For the text-containing cell, return its midpoint in [x, y] coordinate format. 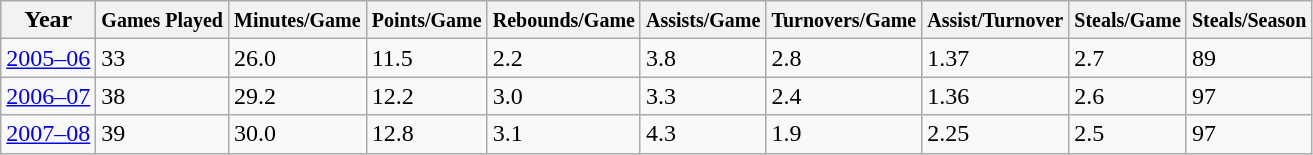
2.6 [1128, 96]
33 [162, 58]
Turnovers/Game [844, 20]
26.0 [297, 58]
Year [48, 20]
29.2 [297, 96]
3.1 [564, 134]
2.2 [564, 58]
2006–07 [48, 96]
2005–06 [48, 58]
Assist/Turnover [996, 20]
11.5 [426, 58]
89 [1248, 58]
Points/Game [426, 20]
3.0 [564, 96]
Steals/Game [1128, 20]
2.8 [844, 58]
2.4 [844, 96]
Steals/Season [1248, 20]
Minutes/Game [297, 20]
1.36 [996, 96]
3.3 [702, 96]
2007–08 [48, 134]
Rebounds/Game [564, 20]
1.37 [996, 58]
1.9 [844, 134]
3.8 [702, 58]
2.25 [996, 134]
39 [162, 134]
Assists/Game [702, 20]
2.5 [1128, 134]
2.7 [1128, 58]
38 [162, 96]
Games Played [162, 20]
30.0 [297, 134]
12.8 [426, 134]
4.3 [702, 134]
12.2 [426, 96]
